Identify which cell holds the provided text, then report its (x, y) central coordinate. 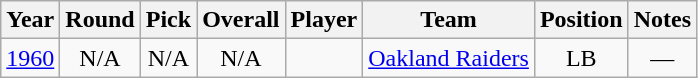
Position (581, 20)
1960 (30, 58)
— (662, 58)
Notes (662, 20)
Year (30, 20)
Pick (168, 20)
LB (581, 58)
Team (449, 20)
Round (100, 20)
Player (324, 20)
Oakland Raiders (449, 58)
Overall (241, 20)
